Locate the cell with the specified text and output its (X, Y) center coordinate. 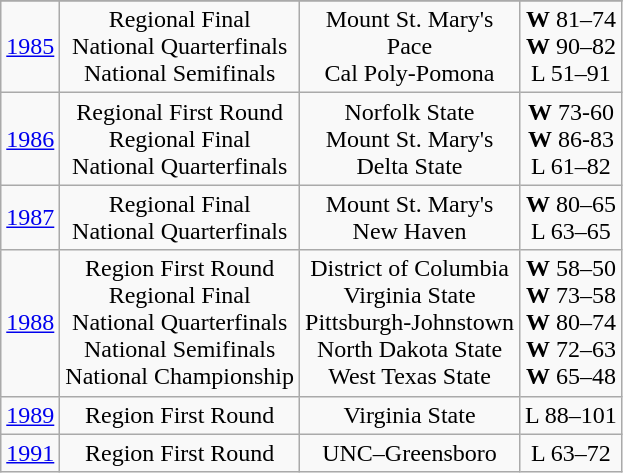
UNC–Greensboro (410, 453)
W 73-60W 86-83L 61–82 (572, 139)
Virginia State (410, 415)
Regional First RoundRegional FinalNational Quarterfinals (180, 139)
Norfolk StateMount St. Mary'sDelta State (410, 139)
Region First RoundRegional FinalNational QuarterfinalsNational SemifinalsNational Championship (180, 323)
Mount St. Mary'sPaceCal Poly-Pomona (410, 47)
L 63–72 (572, 453)
1991 (30, 453)
1986 (30, 139)
Regional FinalNational QuarterfinalsNational Semifinals (180, 47)
W 58–50W 73–58W 80–74W 72–63W 65–48 (572, 323)
W 80–65L 63–65 (572, 218)
1985 (30, 47)
1989 (30, 415)
Mount St. Mary'sNew Haven (410, 218)
W 81–74W 90–82L 51–91 (572, 47)
1988 (30, 323)
District of ColumbiaVirginia StatePittsburgh-JohnstownNorth Dakota StateWest Texas State (410, 323)
L 88–101 (572, 415)
Regional Final National Quarterfinals (180, 218)
1987 (30, 218)
